Scan for the cell matching the given text and deliver its (X, Y) coordinate at center. 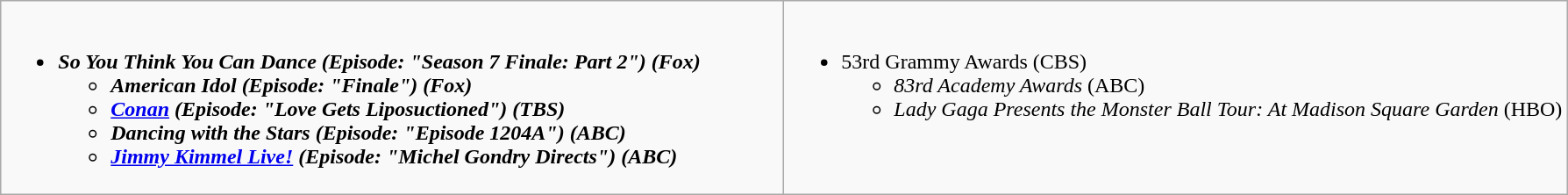
53rd Grammy Awards (CBS)83rd Academy Awards (ABC)Lady Gaga Presents the Monster Ball Tour: At Madison Square Garden (HBO) (1175, 98)
